Determine the [x, y] coordinate at the center of the cell enclosing the given text.  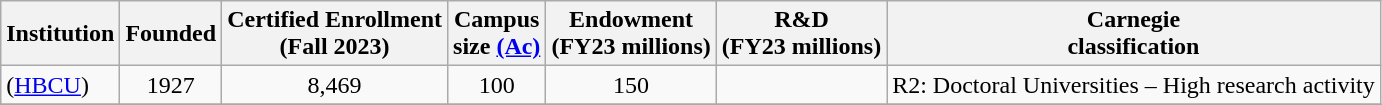
R2: Doctoral Universities – High research activity [1134, 85]
Campussize (Ac) [497, 34]
100 [497, 85]
(HBCU) [60, 85]
150 [631, 85]
Founded [171, 34]
R&D(FY23 millions) [801, 34]
8,469 [335, 85]
Certified Enrollment(Fall 2023) [335, 34]
1927 [171, 85]
Institution [60, 34]
Endowment (FY23 millions) [631, 34]
Carnegieclassification [1134, 34]
